Determine the (x, y) coordinate at the center of the cell enclosing the given text.  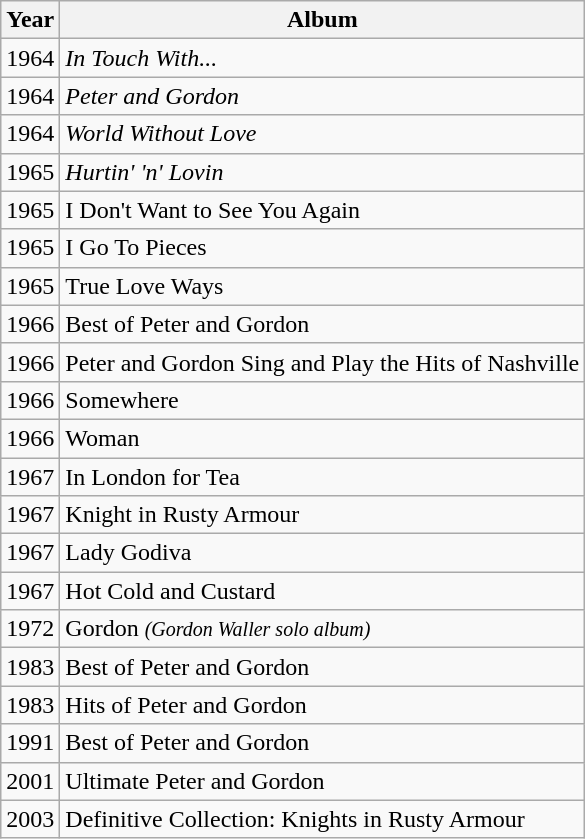
Definitive Collection: Knights in Rusty Armour (322, 819)
1972 (30, 629)
Somewhere (322, 400)
2001 (30, 781)
In London for Tea (322, 477)
Peter and Gordon (322, 96)
Woman (322, 438)
True Love Ways (322, 286)
World Without Love (322, 134)
Album (322, 20)
Peter and Gordon Sing and Play the Hits of Nashville (322, 362)
I Don't Want to See You Again (322, 210)
I Go To Pieces (322, 248)
2003 (30, 819)
Knight in Rusty Armour (322, 515)
1991 (30, 743)
Gordon (Gordon Waller solo album) (322, 629)
Hot Cold and Custard (322, 591)
Year (30, 20)
Hits of Peter and Gordon (322, 705)
Hurtin' 'n' Lovin (322, 172)
Ultimate Peter and Gordon (322, 781)
Lady Godiva (322, 553)
In Touch With... (322, 58)
